Return [X, Y] of the center of cell containing provided text 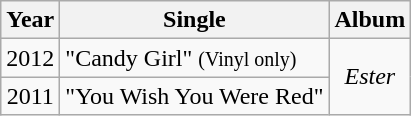
2011 [30, 96]
"Candy Girl" (Vinyl only) [194, 58]
Single [194, 20]
Ester [370, 77]
Album [370, 20]
2012 [30, 58]
"You Wish You Were Red" [194, 96]
Year [30, 20]
